Scan for the cell matching the given text and deliver its (X, Y) coordinate at center. 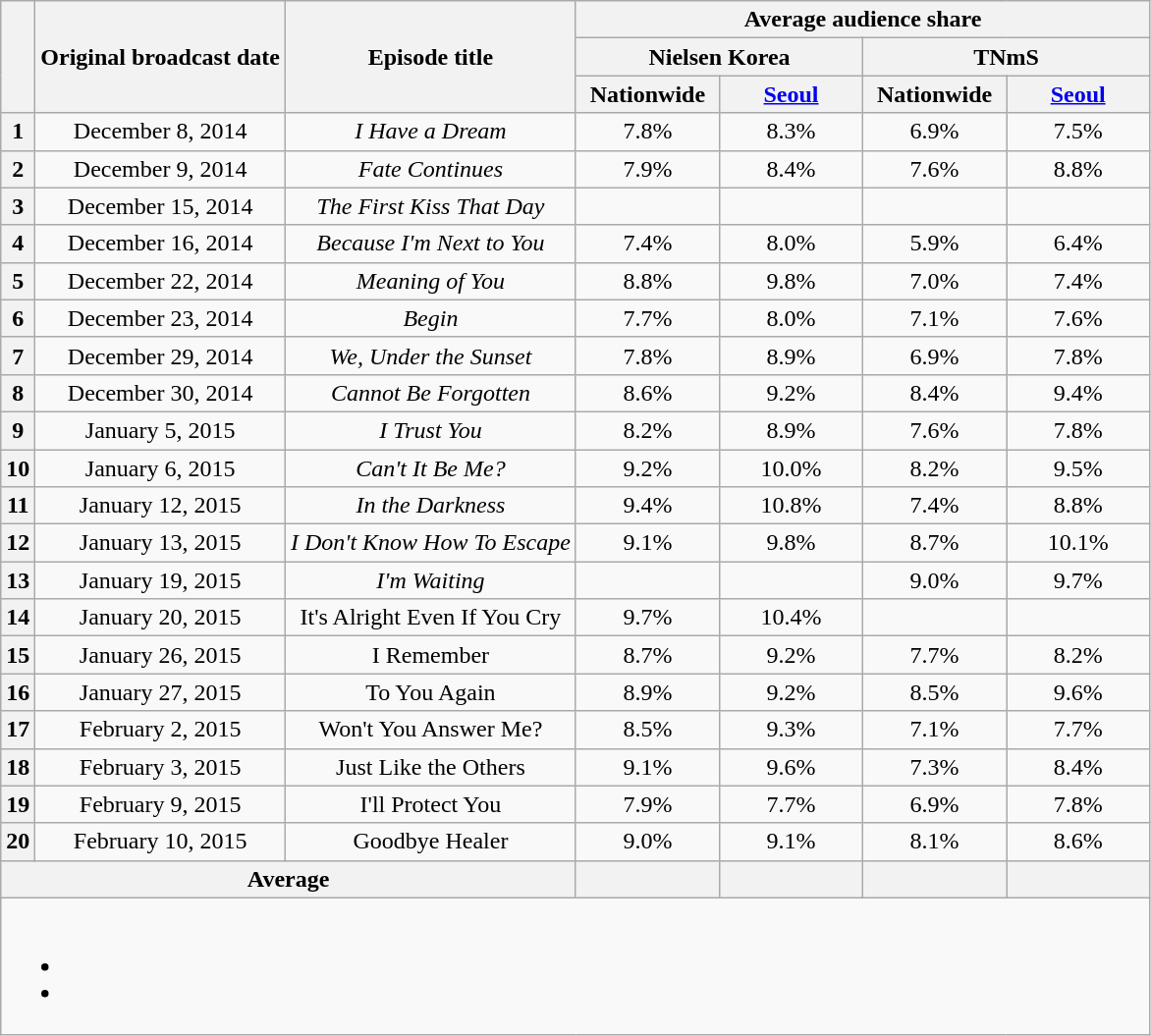
December 23, 2014 (161, 318)
Just Like the Others (430, 767)
In the Darkness (430, 506)
December 29, 2014 (161, 355)
19 (18, 804)
6.4% (1078, 244)
6 (18, 318)
2 (18, 169)
Nielsen Korea (719, 57)
January 27, 2015 (161, 692)
9 (18, 430)
February 9, 2015 (161, 804)
December 9, 2014 (161, 169)
7.5% (1078, 132)
Begin (430, 318)
I'm Waiting (430, 580)
Average audience share (862, 20)
I Have a Dream (430, 132)
3 (18, 206)
February 2, 2015 (161, 730)
10.0% (791, 468)
10.1% (1078, 543)
17 (18, 730)
TNmS (1007, 57)
15 (18, 655)
February 10, 2015 (161, 842)
9.3% (791, 730)
January 19, 2015 (161, 580)
13 (18, 580)
It's Alright Even If You Cry (430, 618)
5.9% (935, 244)
8.1% (935, 842)
January 6, 2015 (161, 468)
18 (18, 767)
7.0% (935, 281)
16 (18, 692)
Episode title (430, 57)
January 26, 2015 (161, 655)
11 (18, 506)
Can't It Be Me? (430, 468)
Meaning of You (430, 281)
10.4% (791, 618)
20 (18, 842)
Fate Continues (430, 169)
Goodbye Healer (430, 842)
Because I'm Next to You (430, 244)
I'll Protect You (430, 804)
January 20, 2015 (161, 618)
December 8, 2014 (161, 132)
I Don't Know How To Escape (430, 543)
5 (18, 281)
February 3, 2015 (161, 767)
4 (18, 244)
The First Kiss That Day (430, 206)
8.3% (791, 132)
We, Under the Sunset (430, 355)
12 (18, 543)
I Remember (430, 655)
December 15, 2014 (161, 206)
Cannot Be Forgotten (430, 393)
January 5, 2015 (161, 430)
8 (18, 393)
To You Again (430, 692)
January 12, 2015 (161, 506)
10 (18, 468)
December 22, 2014 (161, 281)
I Trust You (430, 430)
9.5% (1078, 468)
7 (18, 355)
January 13, 2015 (161, 543)
December 16, 2014 (161, 244)
7.3% (935, 767)
14 (18, 618)
Original broadcast date (161, 57)
1 (18, 132)
Average (289, 879)
10.8% (791, 506)
December 30, 2014 (161, 393)
Won't You Answer Me? (430, 730)
